Search for the cell housing the specified text and yield its [X, Y] center coordinate. 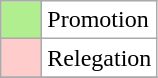
Relegation [100, 58]
Promotion [100, 20]
